Extract the (X, Y) coordinate from the center of the cell holding the provided text.  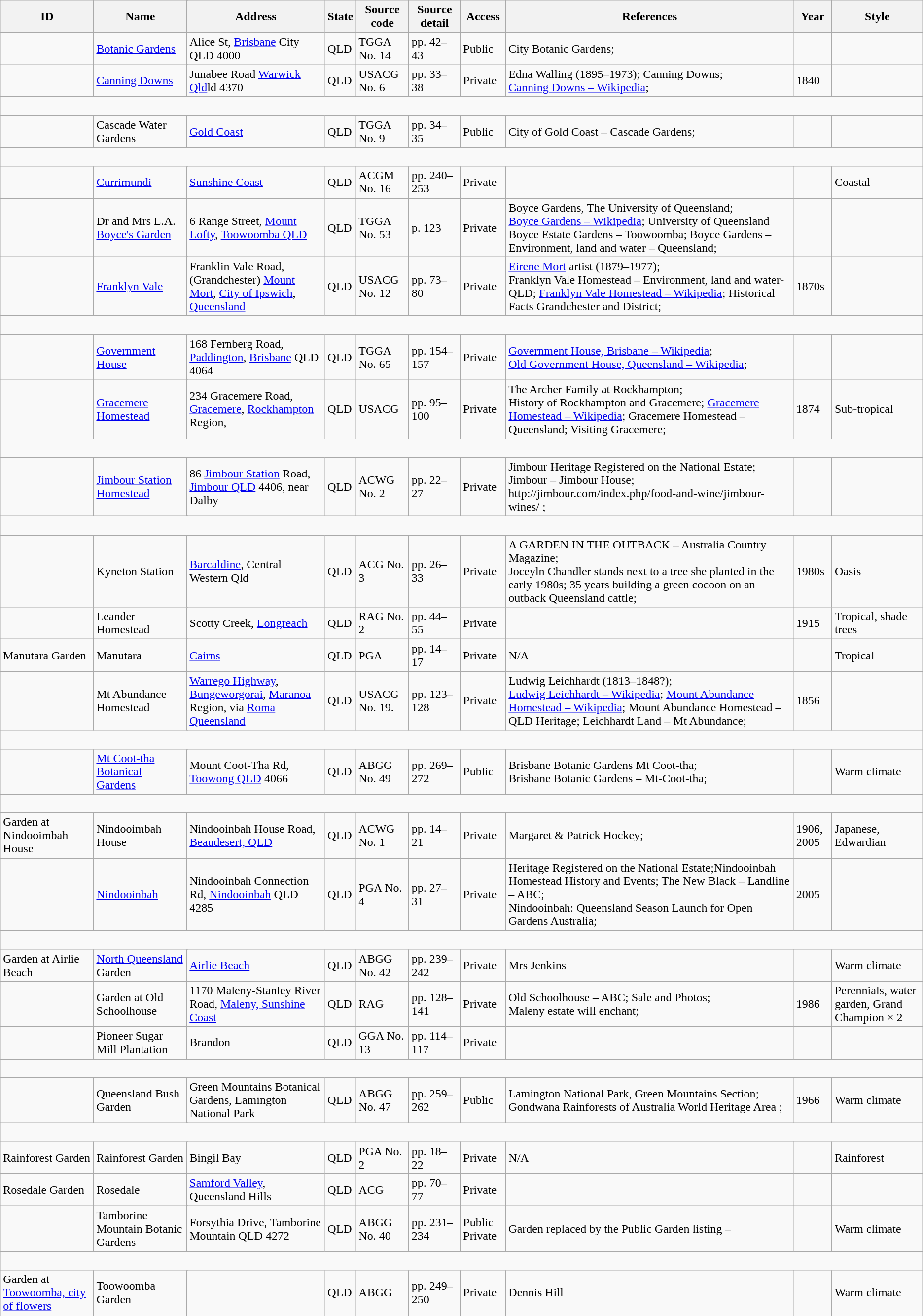
pp. 249–250 (435, 1293)
Barcaldine, Central Western Qld (256, 571)
pp. 239–242 (435, 965)
pp. 26–33 (435, 571)
Nindooinbah House Road, Beaudesert, QLD (256, 836)
pp. 18–22 (435, 1158)
Garden replaced by the Public Garden listing – (650, 1229)
Coastal (877, 183)
pp. 27–31 (435, 894)
ABGG No. 49 (383, 771)
Year (813, 17)
1856 (813, 700)
Nindooinbah (140, 894)
RAG No. 2 (383, 623)
Old Schoolhouse – ABC; Sale and Photos;Maleny estate will enchant; (650, 1004)
pp. 42–43 (435, 48)
Public Private (483, 1229)
Rosedale Garden (47, 1190)
Warrego Highway, Bungeworgorai, Maranoa Region, via Roma Queensland (256, 700)
PGA No. 4 (383, 894)
Mt Abundance Homestead (140, 700)
ABGG No. 40 (383, 1229)
Style (877, 17)
Scotty Creek, Longreach (256, 623)
Garden at Toowoomba, city of flowers (47, 1293)
PGA No. 2 (383, 1158)
ABGG (383, 1293)
Access (483, 17)
Perennials, water garden, Grand Champion × 2 (877, 1004)
pp. 14–17 (435, 655)
pp. 34–35 (435, 131)
Currimundi (140, 183)
ACG (383, 1190)
Nindooimbah House (140, 836)
Leander Homestead (140, 623)
pp. 123–128 (435, 700)
TGGA No. 53 (383, 228)
1906, 2005 (813, 836)
Nindooinbah Connection Rd, Nindooinbah QLD 4285 (256, 894)
pp. 128–141 (435, 1004)
pp. 44–55 (435, 623)
Dr and Mrs L.A. Boyce's Garden (140, 228)
1874 (813, 409)
Garden at Airlie Beach (47, 965)
Botanic Gardens (140, 48)
Toowoomba Garden (140, 1293)
6 Range Street, Mount Lofty, Toowoomba QLD (256, 228)
Government House (140, 357)
2005 (813, 894)
Name (140, 17)
ABGG No. 42 (383, 965)
pp. 70–77 (435, 1190)
RAG (383, 1004)
pp. 33–38 (435, 81)
p. 123 (435, 228)
ACGM No. 16 (383, 183)
168 Fernberg Road, Paddington, Brisbane QLD 4064 (256, 357)
City of Gold Coast – Cascade Gardens; (650, 131)
Samford Valley, Queensland Hills (256, 1190)
Junabee Road Warwick Qldld 4370 (256, 81)
1840 (813, 81)
TGGA No. 14 (383, 48)
pp. 95–100 (435, 409)
Brandon (256, 1043)
Cairns (256, 655)
Bingil Bay (256, 1158)
TGGA No. 65 (383, 357)
pp. 231–234 (435, 1229)
TGGA No. 9 (383, 131)
1966 (813, 1100)
ID (47, 17)
USACG No. 19. (383, 700)
1170 Maleny-Stanley River Road, Maleny, Sunshine Coast (256, 1004)
1870s (813, 286)
GGA No. 13 (383, 1043)
Canning Downs (140, 81)
Rainforest (877, 1158)
ABGG No. 47 (383, 1100)
Tropical, shade trees (877, 623)
Source code (383, 17)
Airlie Beach (256, 965)
Brisbane Botanic Gardens Mt Coot-tha;Brisbane Botanic Gardens – Mt-Coot-tha; (650, 771)
Gold Coast (256, 131)
ACG No. 3 (383, 571)
USACG (383, 409)
Sunshine Coast (256, 183)
Edna Walling (1895–1973); Canning Downs;Canning Downs – Wikipedia; (650, 81)
Jimbour Station Homestead (140, 487)
Kyneton Station (140, 571)
Manutara Garden (47, 655)
pp. 240–253 (435, 183)
234 Gracemere Road, Gracemere, Rockhampton Region, (256, 409)
pp. 73–80 (435, 286)
ACWG No. 2 (383, 487)
Pioneer Sugar Mill Plantation (140, 1043)
ACWG No. 1 (383, 836)
pp. 22–27 (435, 487)
USACG No. 12 (383, 286)
Forsythia Drive, Tamborine Mountain QLD 4272 (256, 1229)
Gracemere Homestead (140, 409)
State (340, 17)
Address (256, 17)
Margaret & Patrick Hockey; (650, 836)
North Queensland Garden (140, 965)
Lamington National Park, Green Mountains Section;Gondwana Rainforests of Australia World Heritage Area ; (650, 1100)
Cascade Water Gardens (140, 131)
Sub-tropical (877, 409)
pp. 269–272 (435, 771)
Garden at Old Schoolhouse (140, 1004)
Franklyn Vale (140, 286)
pp. 154–157 (435, 357)
pp. 114–117 (435, 1043)
Oasis (877, 571)
pp. 259–262 (435, 1100)
Jimbour Heritage Registered on the National Estate;Jimbour – Jimbour House; http://jimbour.com/index.php/food-and-wine/jimbour-wines/ ; (650, 487)
1986 (813, 1004)
86 Jimbour Station Road, Jimbour QLD 4406, near Dalby (256, 487)
Source detail (435, 17)
Manutara (140, 655)
Queensland Bush Garden (140, 1100)
pp. 14–21 (435, 836)
Mt Coot-tha Botanical Gardens (140, 771)
Dennis Hill (650, 1293)
1915 (813, 623)
1980s (813, 571)
References (650, 17)
Franklin Vale Road,(Grandchester) Mount Mort, City of Ipswich, Queensland (256, 286)
Tamborine Mountain Botanic Gardens (140, 1229)
PGA (383, 655)
Tropical (877, 655)
Alice St, Brisbane City QLD 4000 (256, 48)
Rosedale (140, 1190)
Government House, Brisbane – Wikipedia;Old Government House, Queensland – Wikipedia; (650, 357)
Japanese, Edwardian (877, 836)
Mrs Jenkins (650, 965)
Mount Coot-Tha Rd, Toowong QLD 4066 (256, 771)
Garden at Nindooimbah House (47, 836)
Green Mountains Botanical Gardens, Lamington National Park (256, 1100)
USACG No. 6 (383, 81)
City Botanic Gardens; (650, 48)
